For the text-containing cell, return its midpoint in (X, Y) coordinate format. 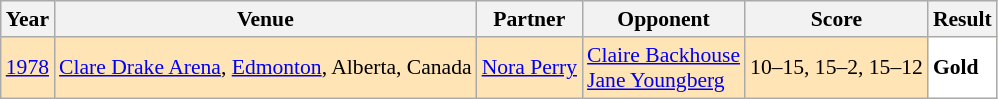
Year (28, 19)
Claire Backhouse Jane Youngberg (664, 68)
Partner (530, 19)
1978 (28, 68)
Nora Perry (530, 68)
Venue (266, 19)
Opponent (664, 19)
Clare Drake Arena, Edmonton, Alberta, Canada (266, 68)
10–15, 15–2, 15–12 (836, 68)
Score (836, 19)
Result (962, 19)
Gold (962, 68)
